Locate the cell with the specified text and output its [X, Y] center coordinate. 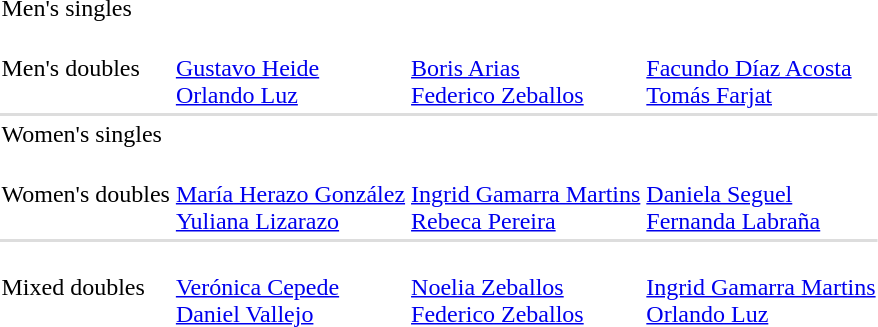
Women's singles [86, 134]
Men's doubles [86, 68]
Boris AriasFederico Zeballos [526, 68]
Gustavo HeideOrlando Luz [290, 68]
Daniela SeguelFernanda Labraña [761, 194]
Facundo Díaz AcostaTomás Farjat [761, 68]
Ingrid Gamarra MartinsRebeca Pereira [526, 194]
Women's doubles [86, 194]
María Herazo GonzálezYuliana Lizarazo [290, 194]
